Locate the cell with the specified text and output its (X, Y) center coordinate. 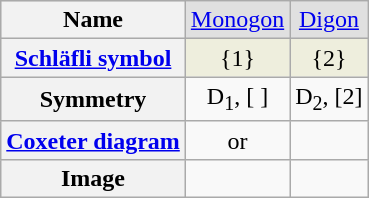
D2, [2] (329, 99)
Digon (329, 20)
Symmetry (94, 99)
Monogon (237, 20)
{1} (237, 58)
{2} (329, 58)
or (237, 140)
Schläfli symbol (94, 58)
D1, [ ] (237, 99)
Name (94, 20)
Image (94, 178)
Coxeter diagram (94, 140)
